Search for the cell housing the specified text and yield its (X, Y) center coordinate. 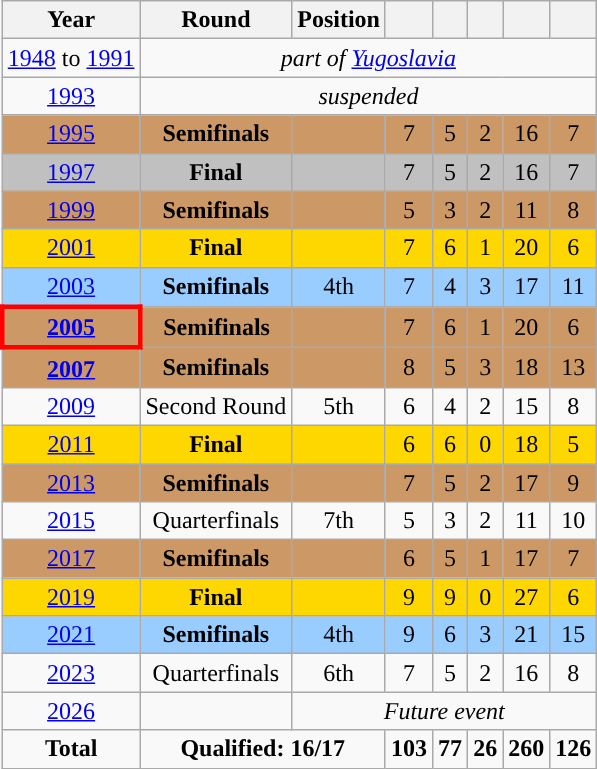
126 (574, 749)
2026 (71, 711)
2009 (71, 406)
Round (216, 20)
21 (526, 635)
10 (574, 521)
1993 (71, 96)
27 (526, 597)
103 (408, 749)
Total (71, 749)
2019 (71, 597)
Position (339, 20)
2023 (71, 673)
part of Yugoslavia (368, 58)
2005 (71, 328)
5th (339, 406)
2015 (71, 521)
Qualified: 16/17 (262, 749)
260 (526, 749)
1948 to 1991 (71, 58)
1999 (71, 210)
suspended (368, 96)
13 (574, 368)
1997 (71, 172)
2003 (71, 287)
26 (486, 749)
Second Round (216, 406)
2007 (71, 368)
Future event (444, 711)
2011 (71, 444)
Year (71, 20)
2001 (71, 248)
77 (450, 749)
2017 (71, 559)
2013 (71, 483)
1995 (71, 134)
6th (339, 673)
2021 (71, 635)
7th (339, 521)
